Return [X, Y] of the center of cell containing provided text 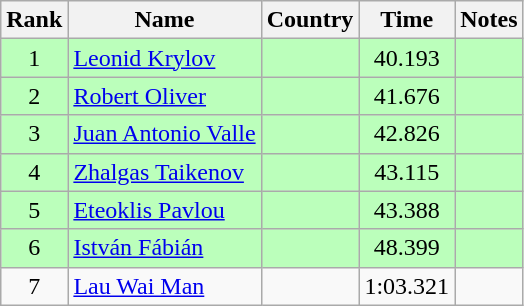
1:03.321 [407, 286]
48.399 [407, 248]
Country [310, 20]
6 [34, 248]
Juan Antonio Valle [164, 134]
Robert Oliver [164, 96]
Zhalgas Taikenov [164, 172]
Lau Wai Man [164, 286]
Notes [489, 20]
Name [164, 20]
Rank [34, 20]
István Fábián [164, 248]
43.388 [407, 210]
4 [34, 172]
41.676 [407, 96]
7 [34, 286]
Time [407, 20]
3 [34, 134]
Eteoklis Pavlou [164, 210]
5 [34, 210]
42.826 [407, 134]
Leonid Krylov [164, 58]
43.115 [407, 172]
2 [34, 96]
1 [34, 58]
40.193 [407, 58]
